Pinpoint the cell where the given text exists, returning its (X, Y) midpoint coordinate. 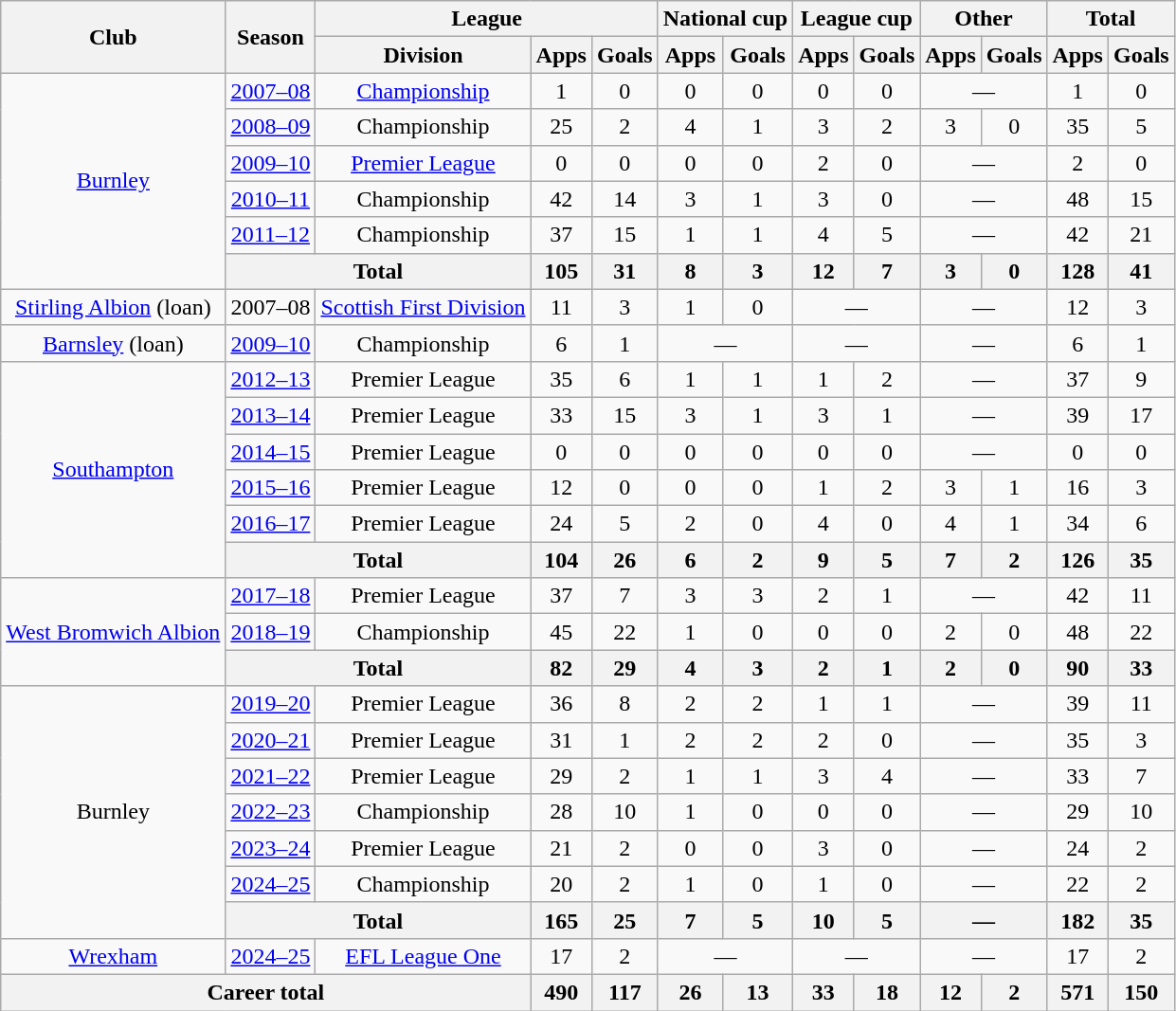
2019–20 (271, 704)
2015–16 (271, 488)
2016–17 (271, 524)
EFL League One (423, 956)
2022–23 (271, 812)
36 (561, 704)
National cup (725, 19)
2008–09 (271, 127)
105 (561, 271)
2021–22 (271, 776)
165 (561, 920)
150 (1141, 992)
Other (984, 19)
Barnsley (loan) (114, 343)
Club (114, 37)
18 (887, 992)
2023–24 (271, 848)
490 (561, 992)
82 (561, 668)
571 (1077, 992)
41 (1141, 271)
34 (1077, 524)
2018–19 (271, 632)
90 (1077, 668)
2010–11 (271, 199)
117 (624, 992)
West Bromwich Albion (114, 632)
2012–13 (271, 379)
16 (1077, 488)
Wrexham (114, 956)
45 (561, 632)
2020–21 (271, 740)
2013–14 (271, 415)
Southampton (114, 469)
104 (561, 560)
Career total (265, 992)
League cup (857, 19)
28 (561, 812)
Scottish First Division (423, 307)
13 (758, 992)
Division (423, 55)
126 (1077, 560)
Stirling Albion (loan) (114, 307)
14 (624, 199)
2017–18 (271, 596)
128 (1077, 271)
Season (271, 37)
2011–12 (271, 235)
182 (1077, 920)
League (487, 19)
20 (561, 884)
2014–15 (271, 452)
